Extract the [X, Y] coordinate from the center of the cell holding the provided text.  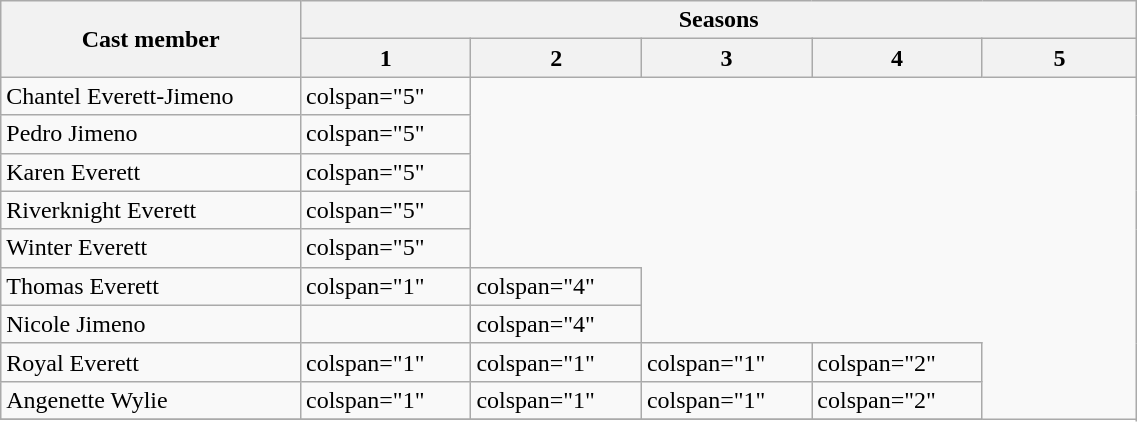
Royal Everett [151, 362]
Seasons [718, 20]
4 [897, 58]
Karen Everett [151, 172]
Cast member [151, 39]
Angenette Wylie [151, 400]
Nicole Jimeno [151, 324]
5 [1060, 58]
Thomas Everett [151, 286]
Winter Everett [151, 248]
Chantel Everett-Jimeno [151, 96]
1 [385, 58]
Pedro Jimeno [151, 134]
2 [556, 58]
Riverknight Everett [151, 210]
3 [726, 58]
